From the cell containing the given text, extract its center point as (x, y) coordinate. 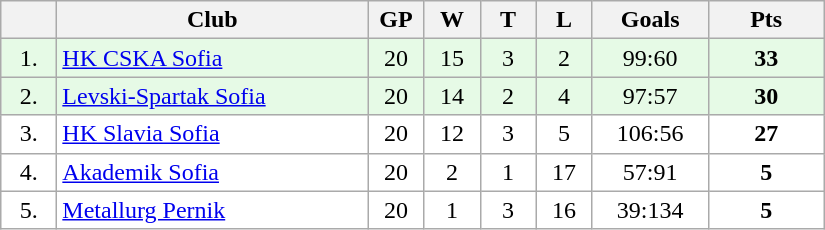
17 (564, 172)
L (564, 20)
5. (29, 210)
14 (452, 96)
97:57 (650, 96)
2. (29, 96)
106:56 (650, 134)
W (452, 20)
4 (564, 96)
GP (396, 20)
12 (452, 134)
4. (29, 172)
Metallurg Pernik (212, 210)
39:134 (650, 210)
Akademik Sofia (212, 172)
Pts (766, 20)
Goals (650, 20)
99:60 (650, 58)
16 (564, 210)
T (508, 20)
3. (29, 134)
57:91 (650, 172)
HK CSKA Sofia (212, 58)
33 (766, 58)
30 (766, 96)
15 (452, 58)
27 (766, 134)
Levski-Spartak Sofia (212, 96)
1. (29, 58)
HK Slavia Sofia (212, 134)
Club (212, 20)
